Scan for the cell matching the given text and deliver its [X, Y] coordinate at center. 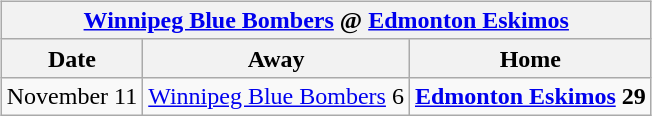
Date [72, 58]
Edmonton Eskimos 29 [530, 96]
November 11 [72, 96]
Winnipeg Blue Bombers 6 [276, 96]
Winnipeg Blue Bombers @ Edmonton Eskimos [326, 20]
Away [276, 58]
Home [530, 58]
